Find where the given text appears and provide that cell's center as (X, Y) coordinate. 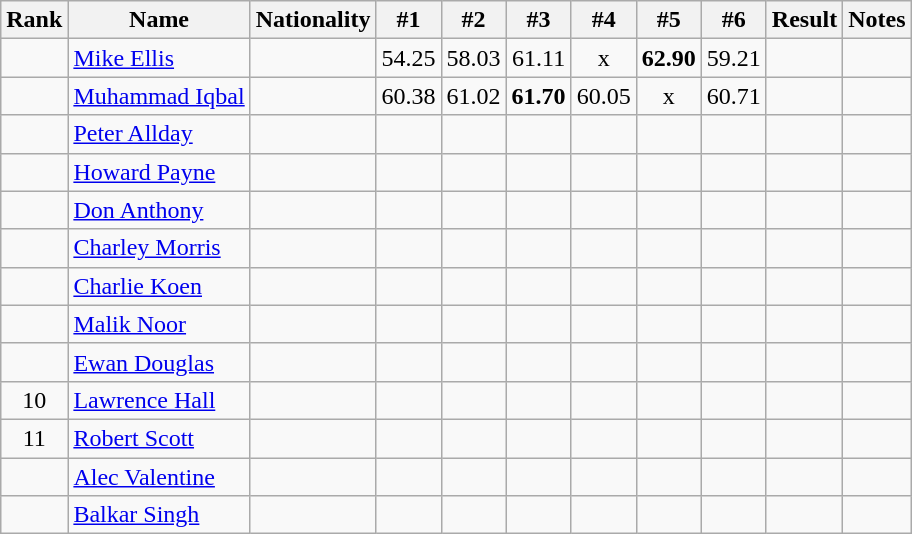
Mike Ellis (159, 58)
#3 (538, 20)
59.21 (734, 58)
60.05 (604, 96)
Don Anthony (159, 210)
#4 (604, 20)
Nationality (313, 20)
11 (34, 438)
Ewan Douglas (159, 362)
60.71 (734, 96)
58.03 (474, 58)
Result (804, 20)
61.02 (474, 96)
61.70 (538, 96)
Robert Scott (159, 438)
Alec Valentine (159, 477)
61.11 (538, 58)
Howard Payne (159, 172)
10 (34, 400)
Charlie Koen (159, 286)
Lawrence Hall (159, 400)
Notes (877, 20)
Peter Allday (159, 134)
#5 (668, 20)
#6 (734, 20)
Rank (34, 20)
#1 (408, 20)
Muhammad Iqbal (159, 96)
#2 (474, 20)
Name (159, 20)
Charley Morris (159, 248)
Malik Noor (159, 324)
60.38 (408, 96)
Balkar Singh (159, 515)
62.90 (668, 58)
54.25 (408, 58)
